Detect which cell encompasses the target text, then output its [x, y] center coordinate. 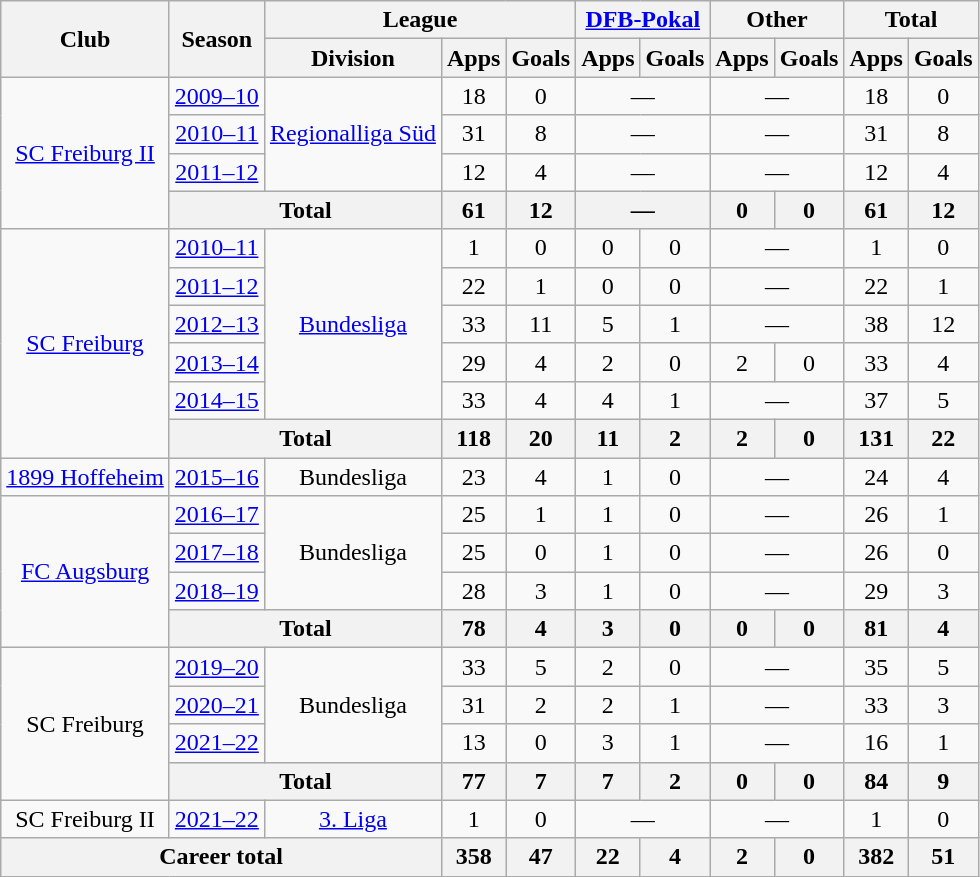
2016–17 [216, 515]
2012–13 [216, 324]
Division [352, 58]
16 [876, 743]
358 [473, 857]
2014–15 [216, 400]
84 [876, 781]
2019–20 [216, 667]
League [420, 20]
51 [943, 857]
Club [86, 39]
Career total [222, 857]
2018–19 [216, 591]
2013–14 [216, 362]
DFB-Pokal [643, 20]
9 [943, 781]
38 [876, 324]
35 [876, 667]
2015–16 [216, 477]
2020–21 [216, 705]
118 [473, 438]
81 [876, 629]
2009–10 [216, 96]
FC Augsburg [86, 572]
47 [541, 857]
24 [876, 477]
1899 Hoffeheim [86, 477]
2017–18 [216, 553]
Season [216, 39]
20 [541, 438]
78 [473, 629]
13 [473, 743]
37 [876, 400]
23 [473, 477]
28 [473, 591]
3. Liga [352, 819]
Other [777, 20]
Regionalliga Süd [352, 134]
131 [876, 438]
382 [876, 857]
77 [473, 781]
